From the cell containing the given text, extract its center point as [X, Y] coordinate. 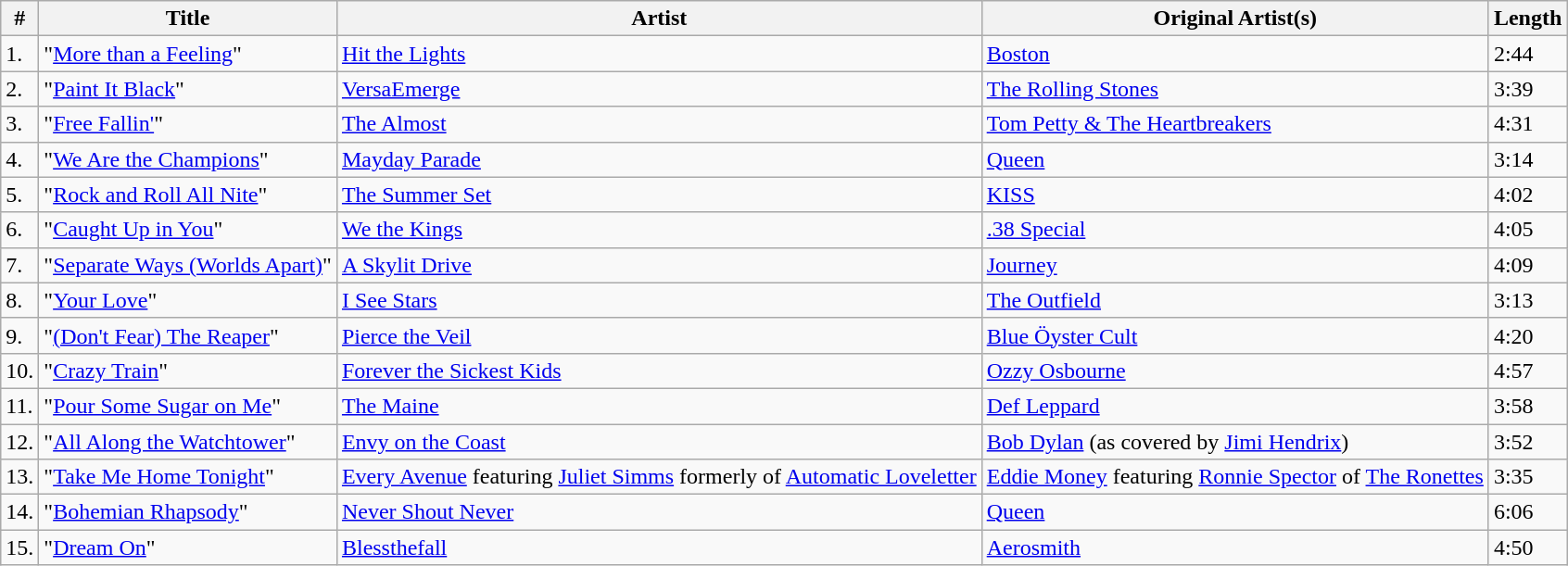
12. [20, 442]
.38 Special [1234, 230]
"Free Fallin'" [188, 124]
The Outfield [1234, 300]
4:09 [1527, 265]
2:44 [1527, 54]
4:02 [1527, 195]
"All Along the Watchtower" [188, 442]
3:39 [1527, 89]
The Rolling Stones [1234, 89]
Length [1527, 19]
11. [20, 406]
VersaEmerge [659, 89]
Eddie Money featuring Ronnie Spector of The Ronettes [1234, 477]
Forever the Sickest Kids [659, 371]
4:31 [1527, 124]
4. [20, 159]
Tom Petty & The Heartbreakers [1234, 124]
Bob Dylan (as covered by Jimi Hendrix) [1234, 442]
"Rock and Roll All Nite" [188, 195]
KISS [1234, 195]
9. [20, 335]
"Take Me Home Tonight" [188, 477]
# [20, 19]
3:52 [1527, 442]
"Pour Some Sugar on Me" [188, 406]
7. [20, 265]
Ozzy Osbourne [1234, 371]
4:57 [1527, 371]
Aerosmith [1234, 547]
Mayday Parade [659, 159]
Boston [1234, 54]
The Summer Set [659, 195]
3:58 [1527, 406]
"Caught Up in You" [188, 230]
4:50 [1527, 547]
6. [20, 230]
"Separate Ways (Worlds Apart)" [188, 265]
2. [20, 89]
Pierce the Veil [659, 335]
Title [188, 19]
8. [20, 300]
"Crazy Train" [188, 371]
3:35 [1527, 477]
Journey [1234, 265]
10. [20, 371]
"Paint It Black" [188, 89]
Original Artist(s) [1234, 19]
Every Avenue featuring Juliet Simms formerly of Automatic Loveletter [659, 477]
Blessthefall [659, 547]
14. [20, 512]
Blue Öyster Cult [1234, 335]
The Maine [659, 406]
"More than a Feeling" [188, 54]
15. [20, 547]
3:13 [1527, 300]
Never Shout Never [659, 512]
"Dream On" [188, 547]
The Almost [659, 124]
We the Kings [659, 230]
Envy on the Coast [659, 442]
"Your Love" [188, 300]
13. [20, 477]
Hit the Lights [659, 54]
Artist [659, 19]
"(Don't Fear) The Reaper" [188, 335]
3:14 [1527, 159]
I See Stars [659, 300]
4:20 [1527, 335]
6:06 [1527, 512]
A Skylit Drive [659, 265]
Def Leppard [1234, 406]
1. [20, 54]
3. [20, 124]
"Bohemian Rhapsody" [188, 512]
5. [20, 195]
"We Are the Champions" [188, 159]
4:05 [1527, 230]
